Scan for the cell matching the given text and deliver its (X, Y) coordinate at center. 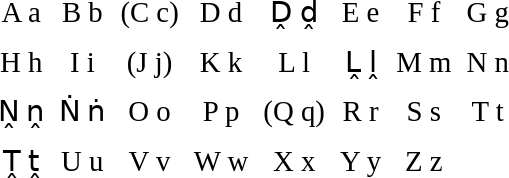
(Q q) (294, 111)
Ḽ ḽ (360, 61)
R r (360, 111)
I i (82, 61)
Ṅ ṅ (82, 111)
S s (424, 111)
P p (222, 111)
K k (222, 61)
(J j) (149, 61)
M m (424, 61)
O o (149, 111)
L l (294, 61)
